Scan for the cell matching the given text and deliver its (x, y) coordinate at center. 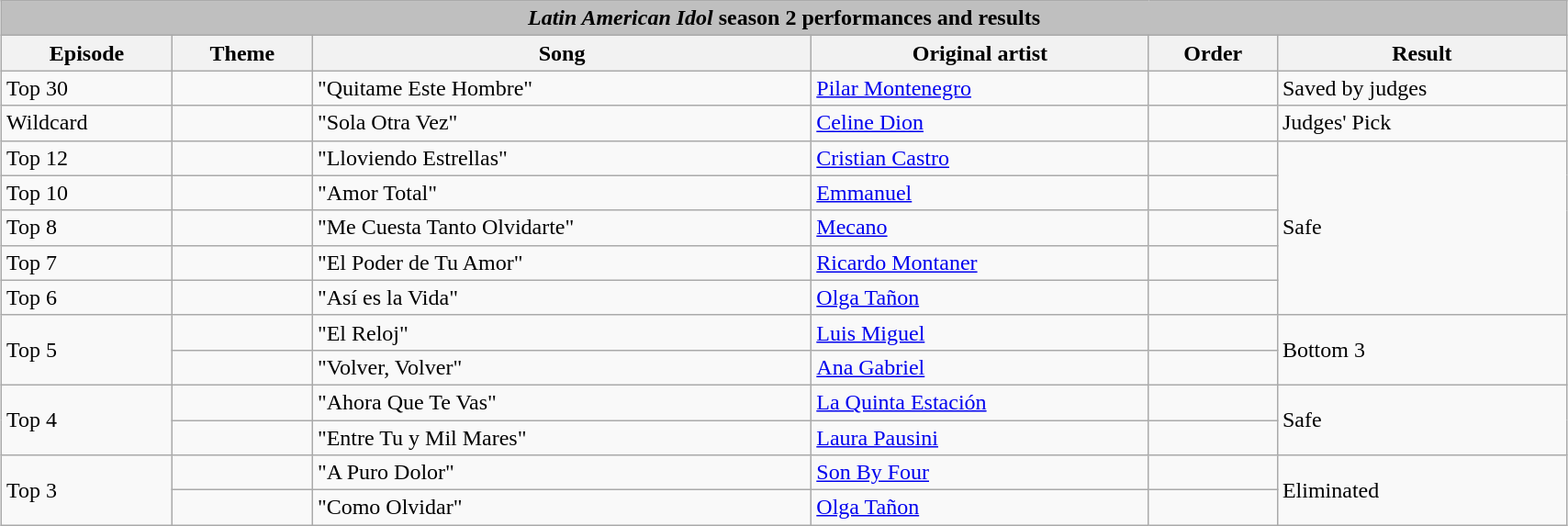
Pilar Montenegro (980, 88)
Emmanuel (980, 193)
"Lloviendo Estrellas" (562, 158)
Saved by judges (1421, 88)
"Como Olvidar" (562, 508)
"Me Cuesta Tanto Olvidarte" (562, 228)
Luis Miguel (980, 332)
Top 12 (87, 158)
"Amor Total" (562, 193)
Mecano (980, 228)
Celine Dion (980, 123)
"Volver, Volver" (562, 367)
Top 6 (87, 297)
Top 8 (87, 228)
Wildcard (87, 123)
Episode (87, 53)
Son By Four (980, 473)
Top 30 (87, 88)
"A Puro Dolor" (562, 473)
La Quinta Estación (980, 402)
Top 7 (87, 263)
Top 3 (87, 490)
"Sola Otra Vez" (562, 123)
Result (1421, 53)
"Así es la Vida" (562, 297)
Ricardo Montaner (980, 263)
Top 4 (87, 420)
Judges' Pick (1421, 123)
Top 5 (87, 350)
"Ahora Que Te Vas" (562, 402)
"Quitame Este Hombre" (562, 88)
"Entre Tu y Mil Mares" (562, 438)
Eliminated (1421, 490)
Laura Pausini (980, 438)
"El Reloj" (562, 332)
Ana Gabriel (980, 367)
Top 10 (87, 193)
Theme (242, 53)
Cristian Castro (980, 158)
Latin American Idol season 2 performances and results (784, 18)
Order (1213, 53)
Bottom 3 (1421, 350)
Original artist (980, 53)
"El Poder de Tu Amor" (562, 263)
Song (562, 53)
